Scan for the cell matching the given text and deliver its (X, Y) coordinate at center. 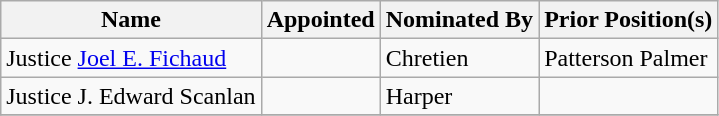
Prior Position(s) (628, 20)
Patterson Palmer (628, 58)
Chretien (459, 58)
Harper (459, 96)
Name (131, 20)
Appointed (320, 20)
Justice Joel E. Fichaud (131, 58)
Justice J. Edward Scanlan (131, 96)
Nominated By (459, 20)
